Extract the [X, Y] coordinate from the center of the cell holding the provided text.  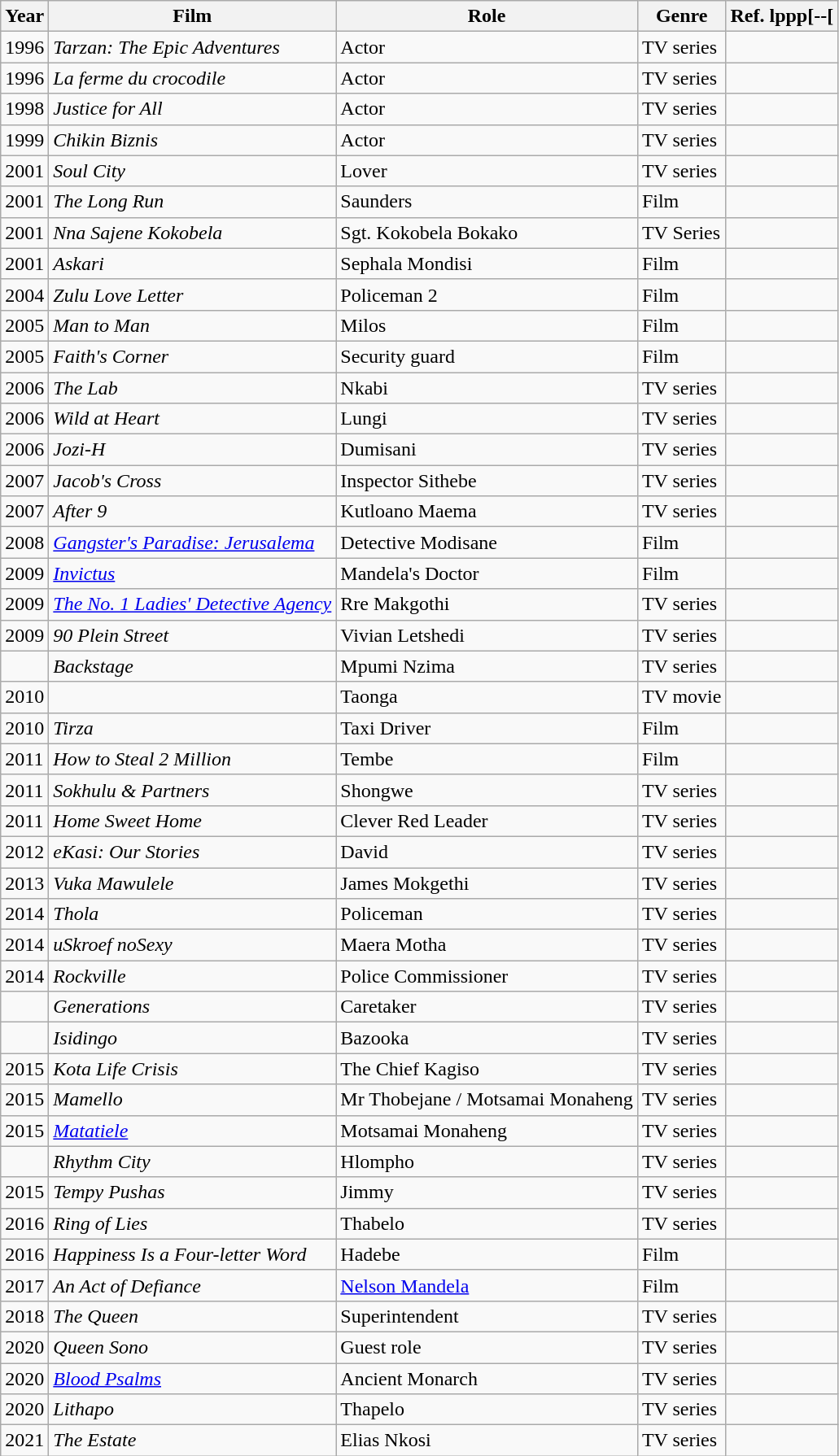
Faith's Corner [192, 356]
Hlompho [487, 1162]
Home Sweet Home [192, 821]
Jozi-H [192, 450]
Tempy Pushas [192, 1192]
Nelson Mandela [487, 1285]
Rockville [192, 976]
James Mokgethi [487, 883]
TV movie [682, 697]
Police Commissioner [487, 976]
The Estate [192, 1441]
Genre [682, 16]
Ring of Lies [192, 1223]
2017 [24, 1285]
Policeman 2 [487, 294]
Tembe [487, 759]
Thabelo [487, 1223]
La ferme du crocodile [192, 78]
Motsamai Monaheng [487, 1131]
Hadebe [487, 1254]
Dumisani [487, 450]
Elias Nkosi [487, 1441]
Askari [192, 264]
2013 [24, 883]
Security guard [487, 356]
Saunders [487, 202]
Isidingo [192, 1038]
Bazooka [487, 1038]
Thola [192, 914]
Ref. lppp[--[ [782, 16]
Matatiele [192, 1131]
Chikin Biznis [192, 140]
Zulu Love Letter [192, 294]
After 9 [192, 512]
Mpumi Nzima [487, 666]
Lithapo [192, 1410]
Happiness Is a Four-letter Word [192, 1254]
Tirza [192, 728]
Inspector Sithebe [487, 481]
Superintendent [487, 1316]
Lover [487, 171]
The Queen [192, 1316]
Generations [192, 1007]
Man to Man [192, 325]
Clever Red Leader [487, 821]
Year [24, 16]
Vuka Mawulele [192, 883]
Tarzan: The Epic Adventures [192, 47]
The Long Run [192, 202]
Nkabi [487, 388]
Maera Motha [487, 945]
Kutloano Maema [487, 512]
Kota Life Crisis [192, 1069]
Backstage [192, 666]
Guest role [487, 1347]
Nna Sajene Kokobela [192, 233]
Mandela's Doctor [487, 573]
Policeman [487, 914]
Mr Thobejane / Motsamai Monaheng [487, 1100]
eKasi: Our Stories [192, 852]
90 Plein Street [192, 635]
Caretaker [487, 1007]
An Act of Defiance [192, 1285]
Jimmy [487, 1192]
Detective Modisane [487, 543]
Thapelo [487, 1410]
The Chief Kagiso [487, 1069]
Soul City [192, 171]
Sokhulu & Partners [192, 790]
1999 [24, 140]
Mamello [192, 1100]
Taxi Driver [487, 728]
Rhythm City [192, 1162]
2021 [24, 1441]
Invictus [192, 573]
2008 [24, 543]
Sgt. Kokobela Bokako [487, 233]
David [487, 852]
2004 [24, 294]
1998 [24, 109]
Taonga [487, 697]
Ancient Monarch [487, 1379]
Milos [487, 325]
Blood Psalms [192, 1379]
Vivian Letshedi [487, 635]
Queen Sono [192, 1347]
TV Series [682, 233]
Jacob's Cross [192, 481]
Shongwe [487, 790]
How to Steal 2 Million [192, 759]
Gangster's Paradise: Jerusalema [192, 543]
Sephala Mondisi [487, 264]
The Lab [192, 388]
Rre Makgothi [487, 604]
The No. 1 Ladies' Detective Agency [192, 604]
2012 [24, 852]
uSkroef noSexy [192, 945]
Lungi [487, 419]
2018 [24, 1316]
Wild at Heart [192, 419]
Role [487, 16]
Justice for All [192, 109]
